For the text-containing cell, return its midpoint in [x, y] coordinate format. 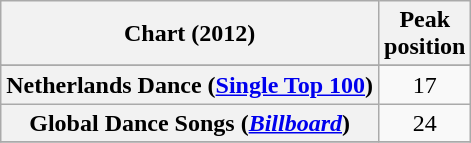
Chart (2012) [190, 34]
Netherlands Dance (Single Top 100) [190, 85]
24 [425, 123]
Peakposition [425, 34]
17 [425, 85]
Global Dance Songs (Billboard) [190, 123]
